Output the [X, Y] coordinate of the center of the cell containing the given text.  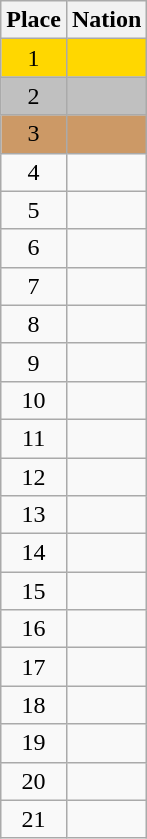
10 [34, 400]
18 [34, 705]
21 [34, 819]
7 [34, 286]
3 [34, 134]
11 [34, 438]
9 [34, 362]
1 [34, 58]
2 [34, 96]
6 [34, 248]
15 [34, 591]
20 [34, 781]
16 [34, 629]
4 [34, 172]
Nation [106, 20]
Place [34, 20]
17 [34, 667]
12 [34, 477]
14 [34, 553]
5 [34, 210]
19 [34, 743]
13 [34, 515]
8 [34, 324]
